For the text-containing cell, return its midpoint in (X, Y) coordinate format. 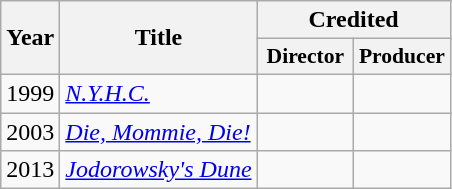
2013 (30, 170)
N.Y.H.C. (158, 93)
Producer (402, 57)
1999 (30, 93)
Title (158, 38)
Credited (354, 20)
Jodorowsky's Dune (158, 170)
2003 (30, 131)
Die, Mommie, Die! (158, 131)
Year (30, 38)
Director (306, 57)
